Search for the cell housing the specified text and yield its [x, y] center coordinate. 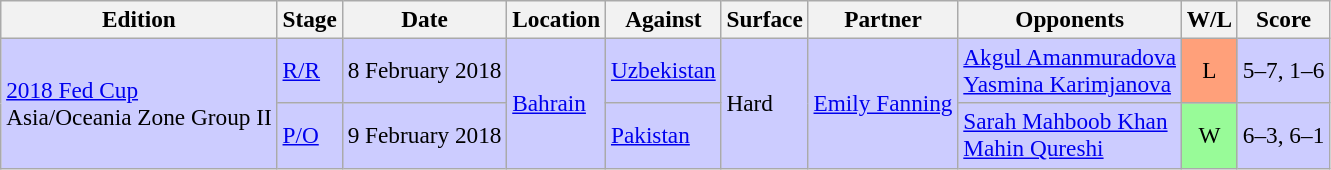
Edition [139, 19]
Pakistan [664, 136]
L [1209, 70]
P/O [310, 136]
Partner [883, 19]
6–3, 6–1 [1283, 136]
Akgul Amanmuradova Yasmina Karimjanova [1070, 70]
Score [1283, 19]
5–7, 1–6 [1283, 70]
W/L [1209, 19]
2018 Fed Cup Asia/Oceania Zone Group II [139, 103]
Location [556, 19]
Against [664, 19]
Bahrain [556, 103]
Uzbekistan [664, 70]
Hard [764, 103]
Date [424, 19]
Stage [310, 19]
Sarah Mahboob Khan Mahin Qureshi [1070, 136]
8 February 2018 [424, 70]
W [1209, 136]
Surface [764, 19]
Emily Fanning [883, 103]
9 February 2018 [424, 136]
Opponents [1070, 19]
R/R [310, 70]
